Determine the (X, Y) coordinate at the center of the cell enclosing the given text.  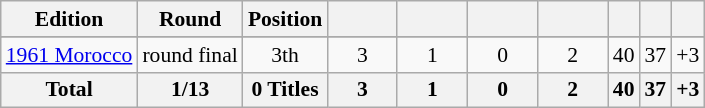
Edition (70, 19)
1/13 (190, 90)
Total (70, 90)
0 Titles (285, 90)
Position (285, 19)
round final (190, 55)
Round (190, 19)
3th (285, 55)
1961 Morocco (70, 55)
